Find where the given text appears and provide that cell's center as (x, y) coordinate. 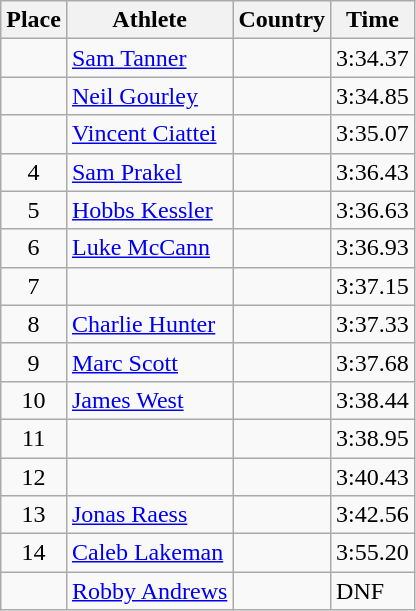
8 (34, 324)
7 (34, 286)
Sam Tanner (149, 58)
10 (34, 400)
3:34.85 (373, 96)
3:38.95 (373, 438)
3:55.20 (373, 553)
James West (149, 400)
3:37.15 (373, 286)
3:36.43 (373, 172)
3:35.07 (373, 134)
3:36.93 (373, 248)
14 (34, 553)
Charlie Hunter (149, 324)
Marc Scott (149, 362)
DNF (373, 591)
Country (282, 20)
6 (34, 248)
Place (34, 20)
Vincent Ciattei (149, 134)
4 (34, 172)
Athlete (149, 20)
Jonas Raess (149, 515)
Luke McCann (149, 248)
3:37.68 (373, 362)
Caleb Lakeman (149, 553)
Hobbs Kessler (149, 210)
12 (34, 477)
Robby Andrews (149, 591)
13 (34, 515)
Neil Gourley (149, 96)
3:37.33 (373, 324)
3:40.43 (373, 477)
3:38.44 (373, 400)
11 (34, 438)
3:34.37 (373, 58)
9 (34, 362)
3:36.63 (373, 210)
Sam Prakel (149, 172)
5 (34, 210)
3:42.56 (373, 515)
Time (373, 20)
